Detect which cell encompasses the target text, then output its [X, Y] center coordinate. 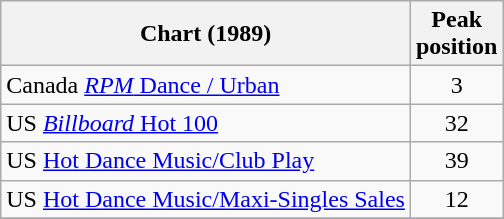
Chart (1989) [206, 34]
12 [456, 199]
Canada RPM Dance / Urban [206, 85]
39 [456, 161]
3 [456, 85]
US Hot Dance Music/Club Play [206, 161]
US Billboard Hot 100 [206, 123]
Peakposition [456, 34]
32 [456, 123]
US Hot Dance Music/Maxi-Singles Sales [206, 199]
